Extract the (x, y) coordinate from the center of the cell holding the provided text.  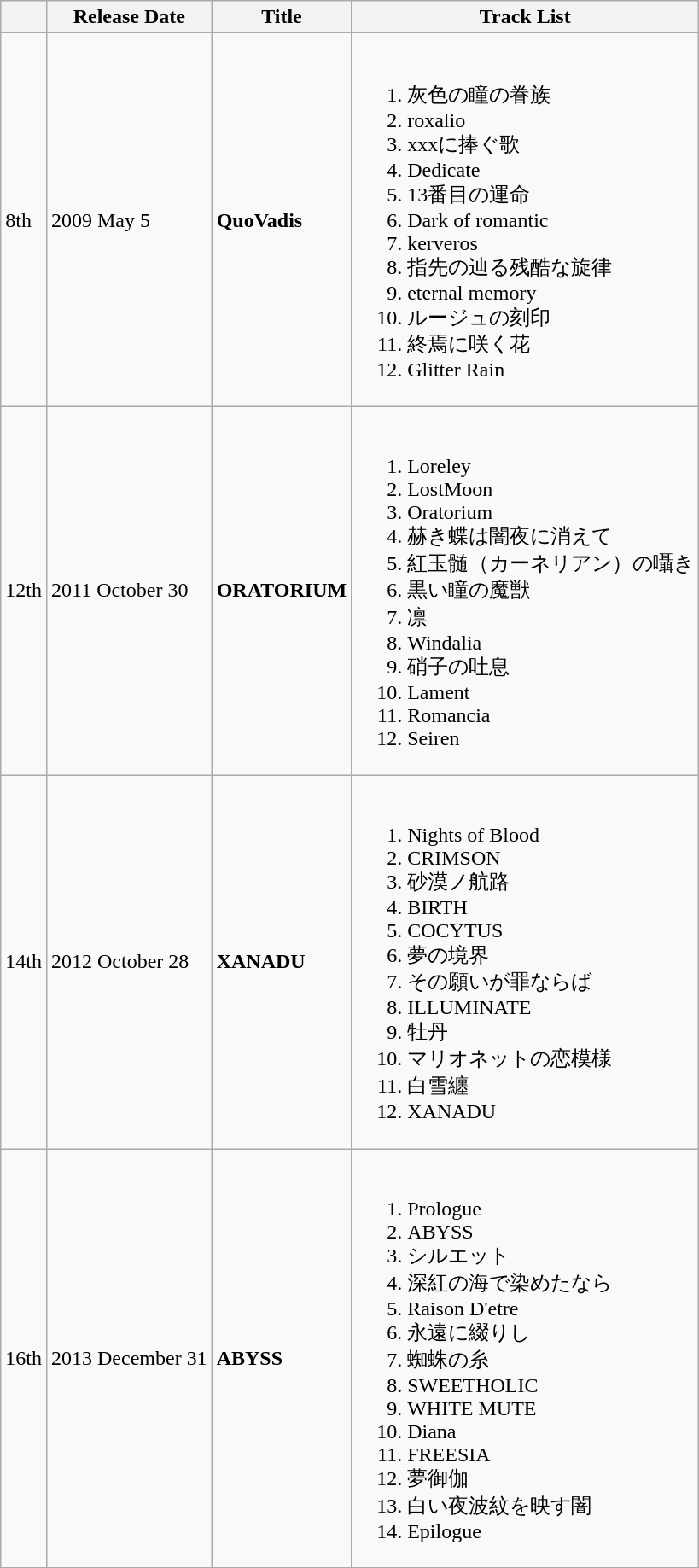
2013 December 31 (129, 1359)
2012 October 28 (129, 961)
14th (24, 961)
QuoVadis (282, 220)
12th (24, 591)
PrologueABYSSシルエット深紅の海で染めたならRaison D'etre永遠に綴りし蜘蛛の糸SWEETHOLICWHITE MUTEDianaFREESIA夢御伽白い夜波紋を映す闇Epilogue (526, 1359)
Release Date (129, 17)
Title (282, 17)
LoreleyLostMoonOratorium赫き蝶は闇夜に消えて紅玉髄（カーネリアン）の囁き黒い瞳の魔獣凛Windalia硝子の吐息LamentRomanciaSeiren (526, 591)
Nights of BloodCRIMSON砂漠ノ航路BIRTHCOCYTUS夢の境界その願いが罪ならばILLUMINATE牡丹マリオネットの恋模様白雪纏XANADU (526, 961)
2009 May 5 (129, 220)
16th (24, 1359)
ORATORIUM (282, 591)
ABYSS (282, 1359)
2011 October 30 (129, 591)
XANADU (282, 961)
Track List (526, 17)
8th (24, 220)
灰色の瞳の眷族roxalioxxxに捧ぐ歌Dedicate13番目の運命Dark of romantickerveros指先の辿る残酷な旋律eternal memoryルージュの刻印終焉に咲く花Glitter Rain (526, 220)
